Find where the given text appears and provide that cell's center as [X, Y] coordinate. 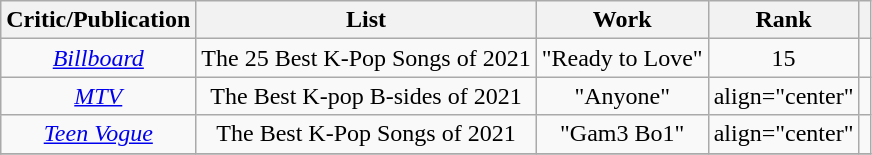
"Anyone" [622, 96]
Billboard [98, 58]
The Best K-pop B-sides of 2021 [366, 96]
The 25 Best K-Pop Songs of 2021 [366, 58]
Rank [784, 20]
List [366, 20]
MTV [98, 96]
15 [784, 58]
Teen Vogue [98, 134]
Work [622, 20]
The Best K-Pop Songs of 2021 [366, 134]
"Gam3 Bo1" [622, 134]
Critic/Publication [98, 20]
"Ready to Love" [622, 58]
